Output the [x, y] coordinate of the center of the cell containing the given text.  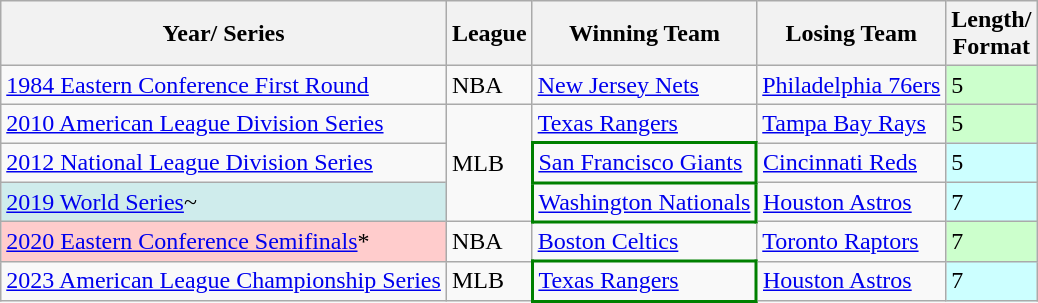
2012 National League Division Series [224, 163]
Washington Nationals [644, 202]
2023 American League Championship Series [224, 281]
Cincinnati Reds [852, 163]
Losing Team [852, 34]
League [489, 34]
2020 Eastern Conference Semifinals* [224, 242]
1984 Eastern Conference First Round [224, 85]
New Jersey Nets [644, 85]
Length/Format [992, 34]
2010 American League Division Series [224, 124]
San Francisco Giants [644, 163]
Tampa Bay Rays [852, 124]
Winning Team [644, 34]
Year/ Series [224, 34]
Toronto Raptors [852, 242]
2019 World Series~ [224, 202]
Philadelphia 76ers [852, 85]
Boston Celtics [644, 242]
